Locate the cell with the specified text and output its (x, y) center coordinate. 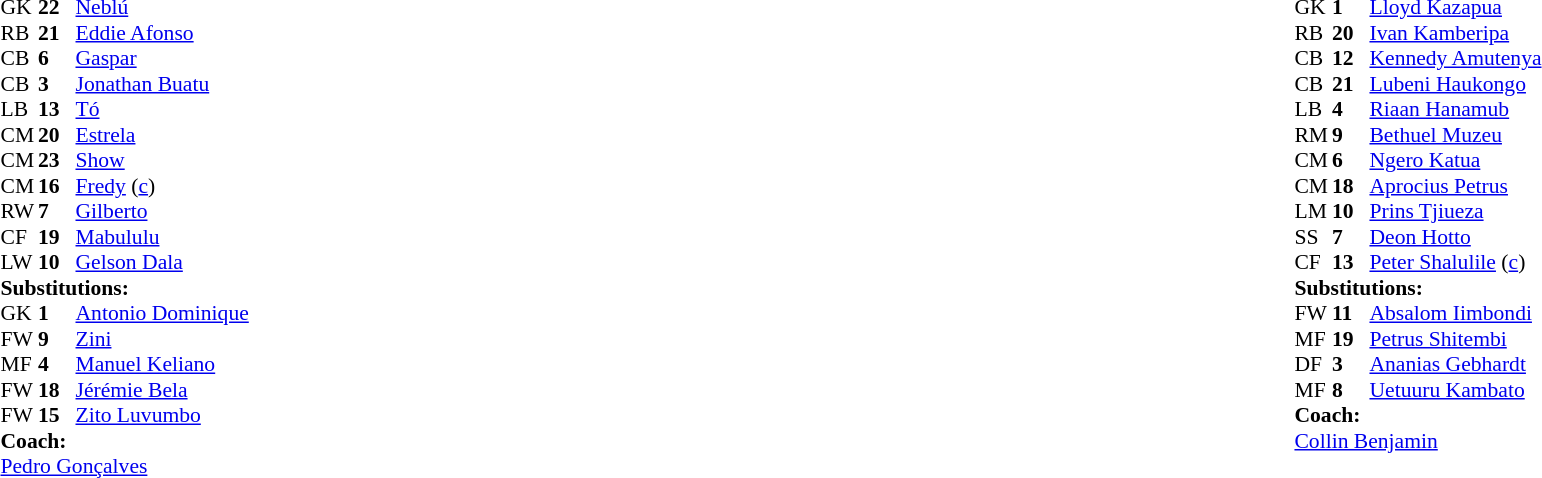
Ananias Gebhardt (1455, 365)
Show (162, 161)
Absalom Iimbondi (1455, 313)
RW (19, 211)
Gilberto (162, 211)
Collin Benjamin (1418, 441)
Lubeni Haukongo (1455, 84)
Gelson Dala (162, 263)
Zini (162, 339)
Peter Shalulile (c) (1455, 263)
SS (1313, 237)
DF (1313, 365)
15 (57, 415)
Kennedy Amutenya (1455, 59)
8 (1351, 390)
Zito Luvumbo (162, 415)
Eddie Afonso (162, 33)
Jonathan Buatu (162, 84)
12 (1351, 59)
Jérémie Bela (162, 390)
Tó (162, 109)
16 (57, 186)
LW (19, 263)
Petrus Shitembi (1455, 339)
LM (1313, 211)
Riaan Hanamub (1455, 109)
Deon Hotto (1455, 237)
Manuel Keliano (162, 365)
Mabululu (162, 237)
Uetuuru Kambato (1455, 390)
Ivan Kamberipa (1455, 33)
Prins Tjiueza (1455, 211)
Gaspar (162, 59)
Fredy (c) (162, 186)
Estrela (162, 135)
RM (1313, 135)
Antonio Dominique (162, 313)
11 (1351, 313)
1 (57, 313)
23 (57, 161)
Aprocius Petrus (1455, 186)
Bethuel Muzeu (1455, 135)
Ngero Katua (1455, 161)
GK (19, 313)
